Search for the cell housing the specified text and yield its (x, y) center coordinate. 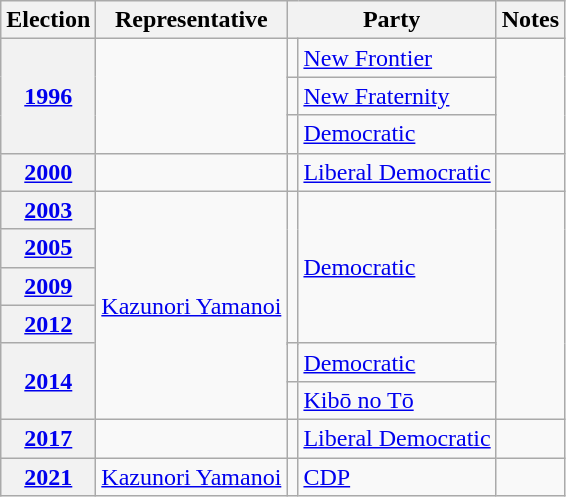
Election (48, 20)
CDP (397, 477)
2017 (48, 438)
2003 (48, 210)
2009 (48, 286)
2021 (48, 477)
Notes (530, 20)
2000 (48, 172)
Party (392, 20)
New Frontier (397, 58)
2014 (48, 381)
2005 (48, 248)
Kibō no Tō (397, 400)
1996 (48, 96)
New Fraternity (397, 96)
Representative (192, 20)
2012 (48, 324)
